Find where the given text appears and provide that cell's center as (X, Y) coordinate. 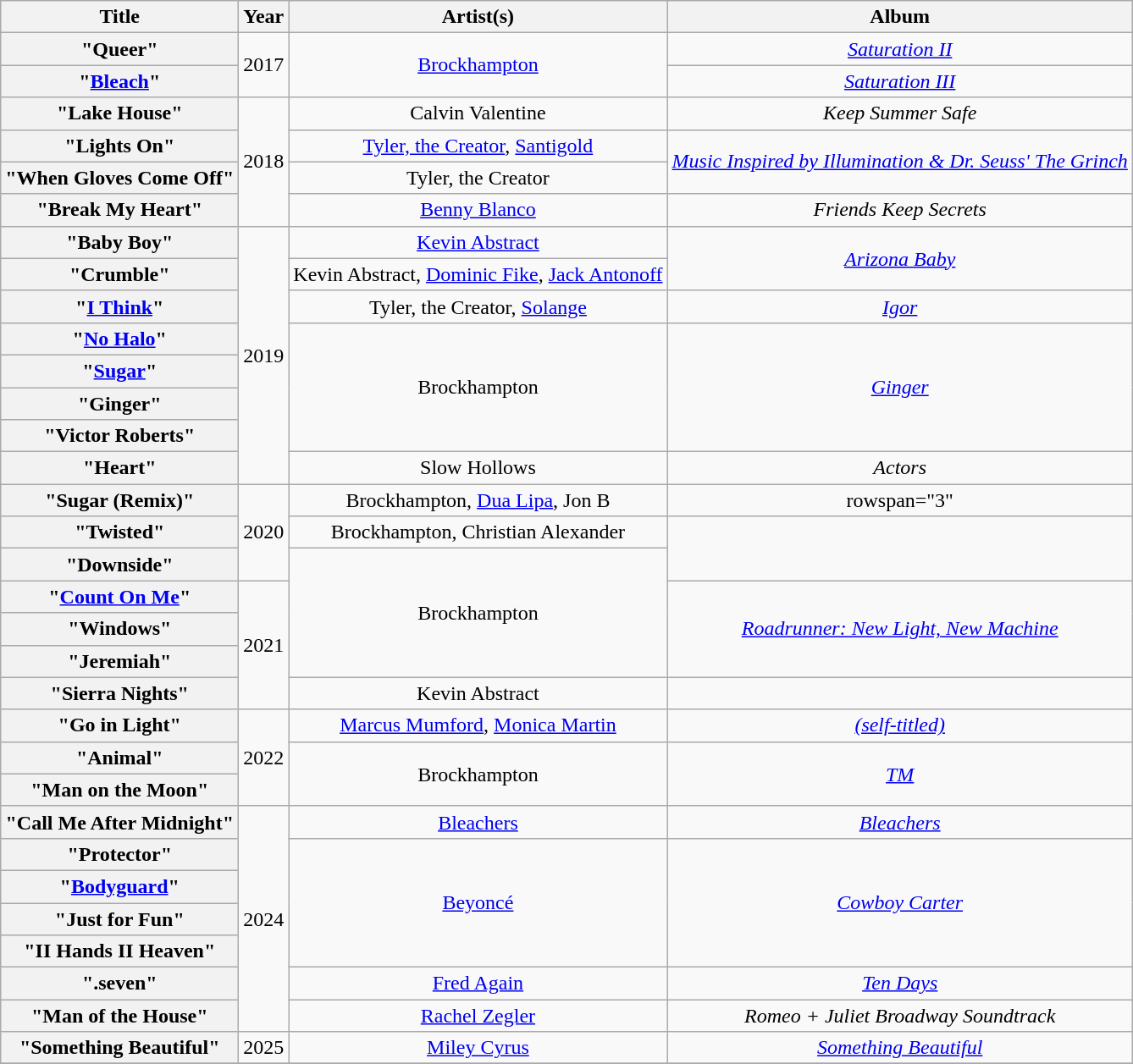
Tyler, the Creator, Solange (478, 306)
Brockhampton, Christian Alexander (478, 532)
Title (120, 17)
rowspan="3" (899, 500)
Miley Cyrus (478, 1048)
"I Think" (120, 306)
"Victor Roberts" (120, 436)
Calvin Valentine (478, 113)
"Go in Light" (120, 725)
"Windows" (120, 629)
"Sugar" (120, 371)
2021 (264, 645)
2024 (264, 918)
Arizona Baby (899, 258)
2025 (264, 1048)
"Bodyguard" (120, 886)
Saturation II (899, 49)
"Sierra Nights" (120, 693)
2019 (264, 355)
"Animal" (120, 758)
"Downside" (120, 565)
Music Inspired by Illumination & Dr. Seuss' The Grinch (899, 162)
"Twisted" (120, 532)
"Count On Me" (120, 597)
Benny Blanco (478, 210)
Kevin Abstract, Dominic Fike, Jack Antonoff (478, 274)
2020 (264, 532)
Beyoncé (478, 902)
"Ginger" (120, 404)
".seven" (120, 984)
(self-titled) (899, 725)
2022 (264, 758)
Slow Hollows (478, 468)
"No Halo" (120, 339)
Igor (899, 306)
"Crumble" (120, 274)
"Man of the House" (120, 1016)
"Something Beautiful" (120, 1048)
Rachel Zegler (478, 1016)
"Bleach" (120, 81)
Album (899, 17)
Artist(s) (478, 17)
"Protector" (120, 854)
Ginger (899, 387)
TM (899, 774)
Fred Again (478, 984)
Saturation III (899, 81)
"Man on the Moon" (120, 790)
Romeo + Juliet Broadway Soundtrack (899, 1016)
"Baby Boy" (120, 242)
Brockhampton, Dua Lipa, Jon B (478, 500)
2018 (264, 162)
Tyler, the Creator (478, 178)
"Call Me After Midnight" (120, 822)
"Sugar (Remix)" (120, 500)
"Jeremiah" (120, 661)
"Lake House" (120, 113)
"Lights On" (120, 146)
"Just for Fun" (120, 918)
Keep Summer Safe (899, 113)
Actors (899, 468)
"Queer" (120, 49)
Something Beautiful (899, 1048)
2017 (264, 65)
"Break My Heart" (120, 210)
Cowboy Carter (899, 902)
Roadrunner: New Light, New Machine (899, 629)
Ten Days (899, 984)
"Heart" (120, 468)
Friends Keep Secrets (899, 210)
Year (264, 17)
"When Gloves Come Off" (120, 178)
Marcus Mumford, Monica Martin (478, 725)
"II Hands II Heaven" (120, 951)
Tyler, the Creator, Santigold (478, 146)
